Search for the cell housing the specified text and yield its [x, y] center coordinate. 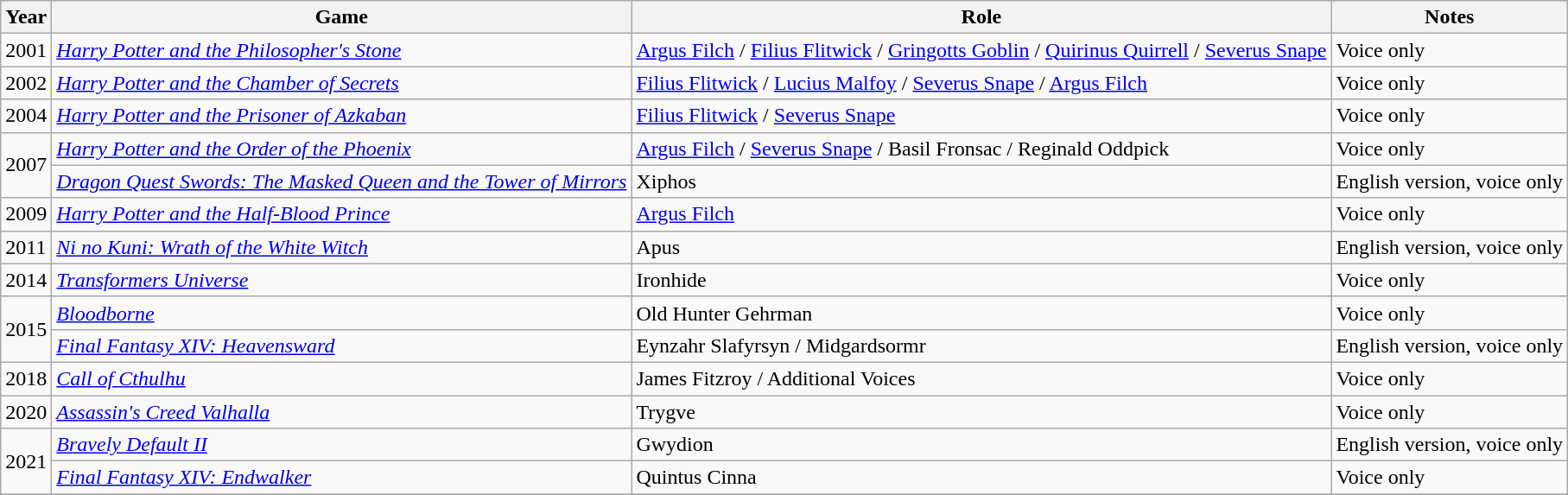
Final Fantasy XIV: Endwalker [342, 478]
2007 [26, 165]
Quintus Cinna [981, 478]
Old Hunter Gehrman [981, 313]
Bloodborne [342, 313]
Transformers Universe [342, 280]
Argus Filch [981, 214]
Ni no Kuni: Wrath of the White Witch [342, 247]
2014 [26, 280]
2020 [26, 412]
Apus [981, 247]
Harry Potter and the Order of the Phoenix [342, 149]
Dragon Quest Swords: The Masked Queen and the Tower of Mirrors [342, 181]
Eynzahr Slafyrsyn / Midgardsormr [981, 346]
2015 [26, 329]
Bravely Default II [342, 445]
Harry Potter and the Prisoner of Azkaban [342, 116]
Argus Filch / Filius Flitwick / Gringotts Goblin / Quirinus Quirrell / Severus Snape [981, 50]
Notes [1450, 17]
2009 [26, 214]
Year [26, 17]
Final Fantasy XIV: Heavensward [342, 346]
Xiphos [981, 181]
Assassin's Creed Valhalla [342, 412]
Trygve [981, 412]
2004 [26, 116]
Ironhide [981, 280]
Call of Cthulhu [342, 378]
Harry Potter and the Chamber of Secrets [342, 83]
Harry Potter and the Philosopher's Stone [342, 50]
Argus Filch / Severus Snape / Basil Fronsac / Reginald Oddpick [981, 149]
Game [342, 17]
Gwydion [981, 445]
2018 [26, 378]
Harry Potter and the Half-Blood Prince [342, 214]
2002 [26, 83]
Filius Flitwick / Severus Snape [981, 116]
2021 [26, 461]
Filius Flitwick / Lucius Malfoy / Severus Snape / Argus Filch [981, 83]
2011 [26, 247]
2001 [26, 50]
Role [981, 17]
James Fitzroy / Additional Voices [981, 378]
